Detect which cell encompasses the target text, then output its (X, Y) center coordinate. 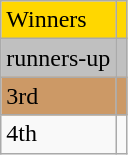
4th (58, 134)
Winners (58, 20)
runners-up (58, 58)
3rd (58, 96)
